Output the (X, Y) coordinate of the center of the cell containing the given text.  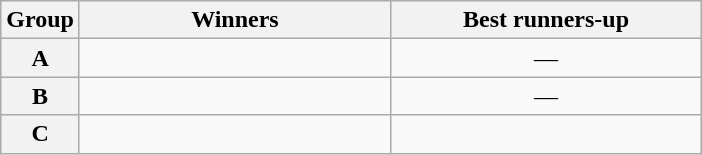
A (40, 58)
C (40, 134)
Group (40, 20)
Best runners-up (546, 20)
Winners (234, 20)
B (40, 96)
